Output the [X, Y] coordinate of the center of the cell containing the given text.  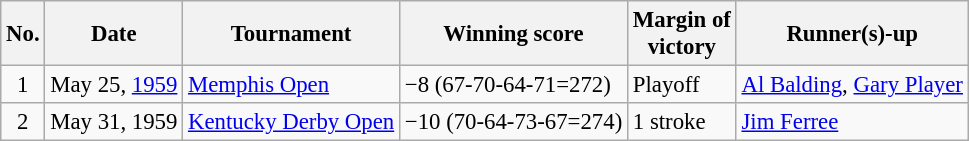
Playoff [682, 85]
Margin ofvictory [682, 34]
1 stroke [682, 122]
Tournament [292, 34]
2 [23, 122]
Kentucky Derby Open [292, 122]
−8 (67-70-64-71=272) [514, 85]
May 25, 1959 [114, 85]
May 31, 1959 [114, 122]
Al Balding, Gary Player [852, 85]
Winning score [514, 34]
Memphis Open [292, 85]
−10 (70-64-73-67=274) [514, 122]
Date [114, 34]
Jim Ferree [852, 122]
1 [23, 85]
Runner(s)-up [852, 34]
No. [23, 34]
